Detect which cell encompasses the target text, then output its [x, y] center coordinate. 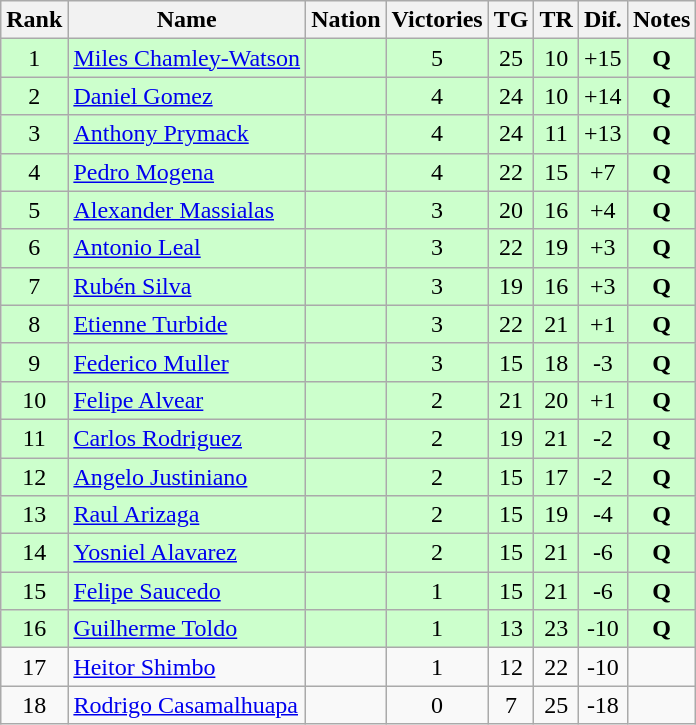
Raul Arizaga [187, 515]
Felipe Saucedo [187, 591]
+7 [602, 172]
0 [437, 705]
Notes [661, 20]
Victories [437, 20]
Alexander Massialas [187, 210]
Etienne Turbide [187, 324]
+14 [602, 96]
Name [187, 20]
Antonio Leal [187, 248]
Yosniel Alavarez [187, 553]
Nation [346, 20]
Heitor Shimbo [187, 667]
-4 [602, 515]
Pedro Mogena [187, 172]
TG [511, 20]
Rank [34, 20]
Miles Chamley-Watson [187, 58]
TR [556, 20]
+4 [602, 210]
23 [556, 629]
Rodrigo Casamalhuapa [187, 705]
9 [34, 362]
Rubén Silva [187, 286]
Daniel Gomez [187, 96]
Carlos Rodriguez [187, 438]
+15 [602, 58]
Angelo Justiniano [187, 477]
8 [34, 324]
+13 [602, 134]
-3 [602, 362]
Felipe Alvear [187, 400]
Federico Muller [187, 362]
Guilherme Toldo [187, 629]
Dif. [602, 20]
14 [34, 553]
Anthony Prymack [187, 134]
6 [34, 248]
-18 [602, 705]
